Capture the cell that displays the provided text and extract its (X, Y) central coordinate. 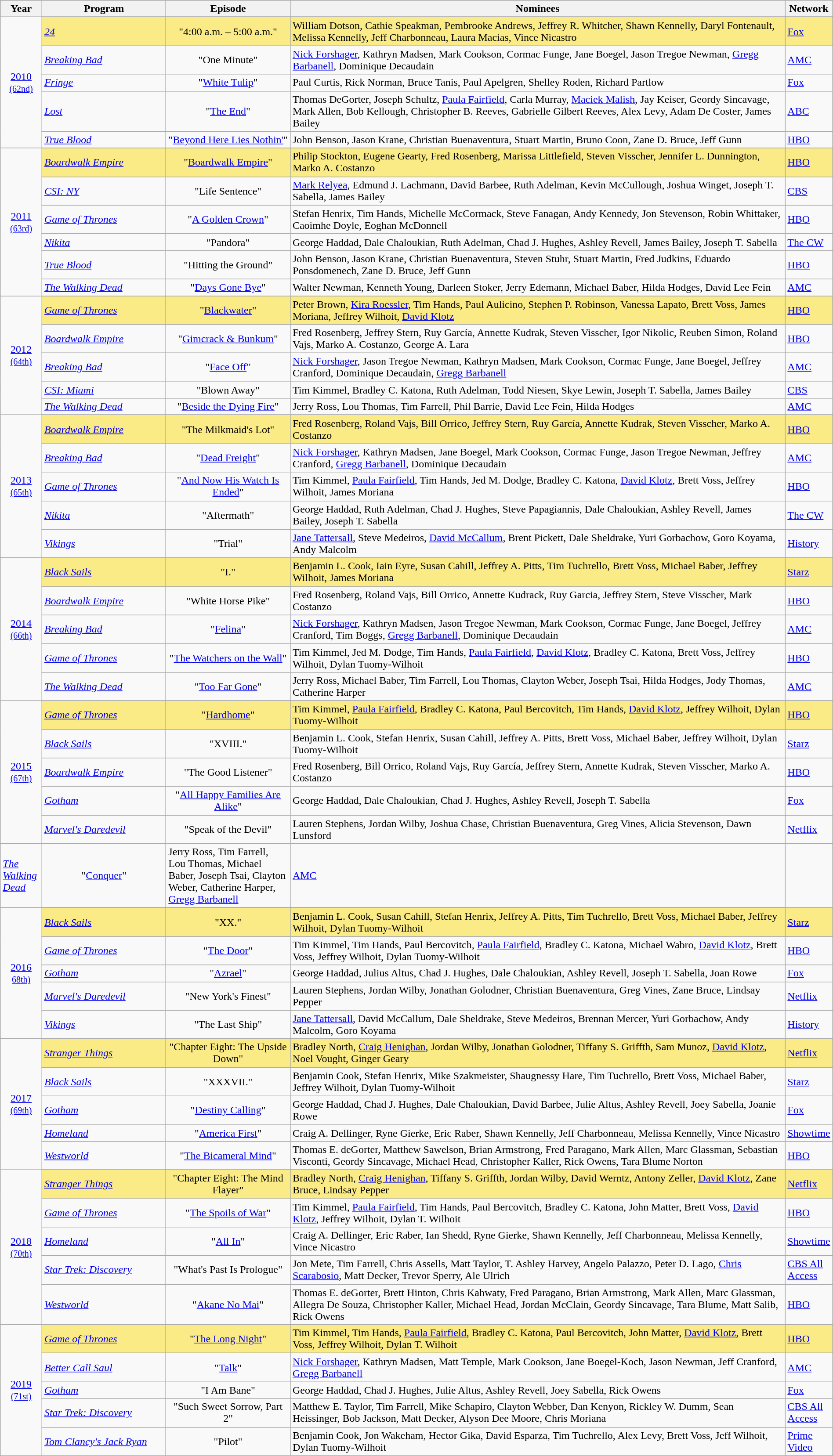
Jerry Ross, Tim Farrell, Lou Thomas, Michael Baber, Joseph Tsai, Clayton Weber, Catherine Harper, Gregg Barbanell (228, 876)
Prime Video (809, 1442)
Benjamin Cook, Jon Wakeham, Hector Gika, David Esparza, Tim Tuchrello, Alex Levy, Brett Voss, Jeff Wilhoit, Dylan Tuomy-Wilhoit (537, 1442)
"White Horse Pike" (228, 601)
"Felina" (228, 629)
"Beyond Here Lies Nothin'" (228, 140)
201668th) (21, 973)
2015(67th) (21, 772)
"Gimcrack & Bunkum" (228, 339)
George Haddad, Ruth Adelman, Chad J. Hughes, Steve Papagiannis, Dale Chaloukian, Ashley Revell, James Bailey, Joseph T. Sabella (537, 515)
"The Door" (228, 950)
George Haddad, Dale Chaloukian, Chad J. Hughes, Ashley Revell, Joseph T. Sabella (537, 801)
Tim Kimmel, Tim Hands, Paula Fairfield, Bradley C. Katona, Paul Bercovitch, John Matter, David Klotz, Brett Voss, Jeffrey Wilhoit, Dylan T. Wilhoit (537, 1339)
2019(71st) (21, 1390)
"America First" (228, 1133)
"Dead Freight" (228, 458)
24 (104, 32)
"All Happy Families Are Alike" (228, 801)
2012(64th) (21, 356)
"The Long Night" (228, 1339)
ABC (809, 111)
"New York's Finest" (228, 996)
Jerry Ross, Michael Baber, Tim Farrell, Lou Thomas, Clayton Weber, Joseph Tsai, Hilda Hodges, Jody Thomas, Catherine Harper (537, 686)
"Pandora" (228, 242)
Network (809, 9)
Program (104, 9)
Tim Kimmel, Bradley C. Katona, Ruth Adelman, Todd Niesen, Skye Lewin, Joseph T. Sabella, James Bailey (537, 390)
"Trial" (228, 544)
John Benson, Jason Krane, Christian Buenaventura, Stuart Martin, Bruno Coon, Zane D. Bruce, Jeff Gunn (537, 140)
Fred Rosenberg, Roland Vajs, Bill Orrico, Annette Kudrack, Ruy Garcia, Jeffrey Stern, Steve Visscher, Mark Costanzo (537, 601)
George Haddad, Dale Chaloukian, Ruth Adelman, Chad J. Hughes, Ashley Revell, James Bailey, Joseph T. Sabella (537, 242)
Jane Tattersall, Steve Medeiros, David McCallum, Brent Pickett, Dale Sheldrake, Yuri Gorbachow, Goro Koyama, Andy Malcolm (537, 544)
"White Tulip" (228, 83)
"Blown Away" (228, 390)
"I Am Bane" (228, 1390)
"The Watchers on the Wall" (228, 658)
"Hardhome" (228, 715)
Jerry Ross, Lou Thomas, Tim Farrell, Phil Barrie, David Lee Fein, Hilda Hodges (537, 407)
"Aftermath" (228, 515)
Bradley North, Craig Henighan, Jordan Wilby, Jonathan Golodner, Tiffany S. Griffth, Sam Munoz, David Klotz, Noel Vought, Ginger Geary (537, 1053)
2014(66th) (21, 629)
Benjamin L. Cook, Stefan Henrix, Susan Cahill, Jeffrey A. Pitts, Brett Voss, Michael Baber, Jeffrey Wilhoit, Dylan Tuomy-Wilhoit (537, 743)
"XXXVII." (228, 1081)
Tim Kimmel, Paula Fairfield, Tim Hands, Paul Bercovitch, Bradley C. Katona, John Matter, Brett Voss, David Klotz, Jeffrey Wilhoit, Dylan T. Wilhoit (537, 1212)
"And Now His Watch Is Ended" (228, 487)
Lost (104, 111)
Tim Kimmel, Jed M. Dodge, Tim Hands, Paula Fairfield, David Klotz, Bradley C. Katona, Brett Voss, Jeffrey Wilhoit, Dylan Tuomy-Wilhoit (537, 658)
"Hitting the Ground" (228, 264)
CSI: NY (104, 191)
2013(65th) (21, 487)
"Life Sentence" (228, 191)
"All In" (228, 1241)
Nominees (537, 9)
Craig A. Dellinger, Eric Raber, Ian Shedd, Ryne Gierke, Shawn Kennelly, Jeff Charbonneau, Melissa Kennelly, Vince Nicastro (537, 1241)
"The Good Listener" (228, 772)
"Pilot" (228, 1442)
"The Last Ship" (228, 1024)
"Boardwalk Empire" (228, 163)
"XVIII." (228, 743)
"Chapter Eight: The Mind Flayer" (228, 1184)
Benjamin Cook, Stefan Henrix, Mike Szakmeister, Shaugnessy Hare, Tim Tuchrello, Brett Voss, Michael Baber, Jeffrey Wilhoit, Dylan Tuomy-Wilhoit (537, 1081)
"XX." (228, 922)
"Akane No Mai" (228, 1304)
"Such Sweet Sorrow, Part 2" (228, 1413)
"A Golden Crown" (228, 220)
Benjamin L. Cook, Susan Cahill, Stefan Henrix, Jeffrey A. Pitts, Tim Tuchrello, Brett Voss, Michael Baber, Jeffrey Wilhoit, Dylan Tuomy-Wilhoit (537, 922)
Bradley North, Craig Henighan, Tiffany S. Griffth, Jordan Wilby, David Werntz, Antony Zeller, David Klotz, Zane Bruce, Lindsay Pepper (537, 1184)
"The Milkmaid's Lot" (228, 430)
Tom Clancy's Jack Ryan (104, 1442)
CSI: Miami (104, 390)
"Days Gone Bye" (228, 287)
"I." (228, 572)
"Talk" (228, 1368)
Mark Relyea, Edmund J. Lachmann, David Barbee, Ruth Adelman, Kevin McCullough, Joshua Winget, Joseph T. Sabella, James Bailey (537, 191)
"Blackwater" (228, 310)
Lauren Stephens, Jordan Wilby, Joshua Chase, Christian Buenaventura, Greg Vines, Alicia Stevenson, Dawn Lunsford (537, 829)
2010(62nd) (21, 83)
2017(69th) (21, 1104)
"4:00 a.m. – 5:00 a.m." (228, 32)
2011(63rd) (21, 222)
Benjamin L. Cook, Iain Eyre, Susan Cahill, Jeffrey A. Pitts, Tim Tuchrello, Brett Voss, Michael Baber, Jeffrey Wilhoit, James Moriana (537, 572)
Tim Kimmel, Paula Fairfield, Bradley C. Katona, Paul Bercovitch, Tim Hands, David Klotz, Jeffrey Wilhoit, Dylan Tuomy-Wilhoit (537, 715)
Fred Rosenberg, Roland Vajs, Bill Orrico, Jeffrey Stern, Ruy García, Annette Kudrak, Steven Visscher, Marko A. Costanzo (537, 430)
Nick Forshager, Kathryn Madsen, Jane Boegel, Mark Cookson, Cormac Funge, Jason Tregoe Newman, Jeffrey Cranford, Gregg Barbanell, Dominique Decaudain (537, 458)
Fringe (104, 83)
Nick Forshager, Jason Tregoe Newman, Kathryn Madsen, Mark Cookson, Cormac Funge, Jane Boegel, Jeffrey Cranford, Dominique Decaudain, Gregg Barbanell (537, 367)
George Haddad, Chad J. Hughes, Julie Altus, Ashley Revell, Joey Sabella, Rick Owens (537, 1390)
Philip Stockton, Eugene Gearty, Fred Rosenberg, Marissa Littlefield, Steven Visscher, Jennifer L. Dunnington, Marko A. Costanzo (537, 163)
Better Call Saul (104, 1368)
Tim Kimmel, Paula Fairfield, Tim Hands, Jed M. Dodge, Bradley C. Katona, David Klotz, Brett Voss, Jeffrey Wilhoit, James Moriana (537, 487)
"The Spoils of War" (228, 1212)
"Destiny Calling" (228, 1110)
"Azrael" (228, 973)
Walter Newman, Kenneth Young, Darleen Stoker, Jerry Edemann, Michael Baber, Hilda Hodges, David Lee Fein (537, 287)
Nick Forshager, Kathryn Madsen, Mark Cookson, Cormac Funge, Jane Boegel, Jason Tregoe Newman, Gregg Barbanell, Dominique Decaudain (537, 60)
Craig A. Dellinger, Ryne Gierke, Eric Raber, Shawn Kennelly, Jeff Charbonneau, Melissa Kennelly, Vince Nicastro (537, 1133)
"The End" (228, 111)
Stefan Henrix, Tim Hands, Michelle McCormack, Steve Fanagan, Andy Kennedy, Jon Stevenson, Robin Whittaker, Caoimhe Doyle, Eoghan McDonnell (537, 220)
George Haddad, Julius Altus, Chad J. Hughes, Dale Chaloukian, Ashley Revell, Joseph T. Sabella, Joan Rowe (537, 973)
Peter Brown, Kira Roessler, Tim Hands, Paul Aulicino, Stephen P. Robinson, Vanessa Lapato, Brett Voss, James Moriana, Jeffrey Wilhoit, David Klotz (537, 310)
"Conquer" (104, 876)
Paul Curtis, Rick Norman, Bruce Tanis, Paul Apelgren, Shelley Roden, Richard Partlow (537, 83)
"What's Past Is Prologue" (228, 1270)
Jane Tattersall, David McCallum, Dale Sheldrake, Steve Medeiros, Brennan Mercer, Yuri Gorbachow, Andy Malcolm, Goro Koyama (537, 1024)
"The Bicameral Mind" (228, 1155)
"Beside the Dying Fire" (228, 407)
Nick Forshager, Kathryn Madsen, Matt Temple, Mark Cookson, Jane Boegel-Koch, Jason Newman, Jeff Cranford, Gregg Barbanell (537, 1368)
George Haddad, Chad J. Hughes, Dale Chaloukian, David Barbee, Julie Altus, Ashley Revell, Joey Sabella, Joanie Rowe (537, 1110)
"Speak of the Devil" (228, 829)
"One Minute" (228, 60)
"Face Off" (228, 367)
"Too Far Gone" (228, 686)
John Benson, Jason Krane, Christian Buenaventura, Steven Stuhr, Stuart Martin, Fred Judkins, Eduardo Ponsdomenech, Zane D. Bruce, Jeff Gunn (537, 264)
Fred Rosenberg, Bill Orrico, Roland Vajs, Ruy García, Jeffrey Stern, Annette Kudrak, Steven Visscher, Marko A. Costanzo (537, 772)
Lauren Stephens, Jordan Wilby, Jonathan Golodner, Christian Buenaventura, Greg Vines, Zane Bruce, Lindsay Pepper (537, 996)
Year (21, 9)
2018(70th) (21, 1247)
Episode (228, 9)
"Chapter Eight: The Upside Down" (228, 1053)
